Extract the (x, y) coordinate from the center of the cell holding the provided text.  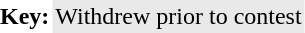
Withdrew prior to contest (178, 16)
